Detect which cell encompasses the target text, then output its (x, y) center coordinate. 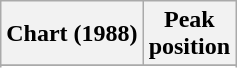
Peakposition (189, 34)
Chart (1988) (72, 34)
